For the text-containing cell, return its midpoint in [x, y] coordinate format. 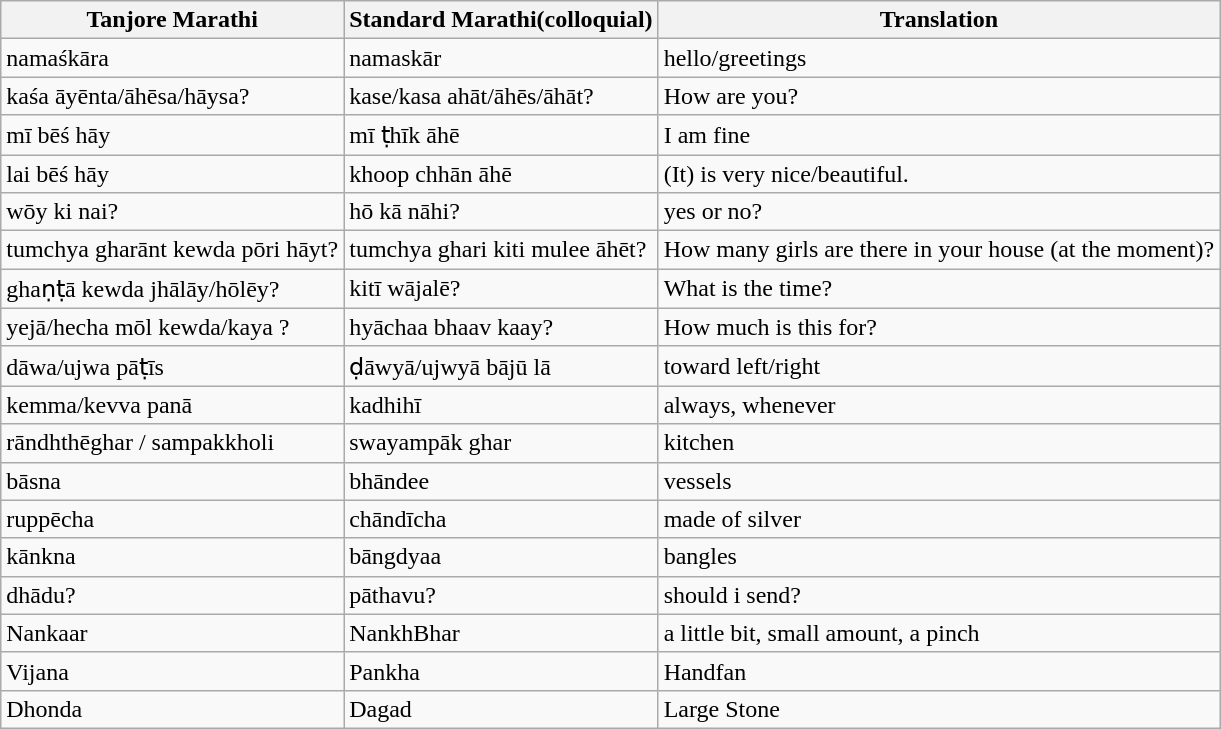
Vijana [172, 671]
Translation [939, 20]
tumchya ghari kiti mulee āhēt? [501, 250]
chāndīcha [501, 519]
bāsna [172, 481]
ḍāwyā/ujwyā bājū lā [501, 366]
hello/greetings [939, 58]
kaśa āyēnta/āhēsa/hāysa? [172, 96]
mī ṭhīk āhē [501, 135]
kadhihī [501, 405]
kitī wājalē? [501, 289]
Nankaar [172, 633]
How are you? [939, 96]
Pankha [501, 671]
rāndhthēghar / sampakkholi [172, 443]
wōy ki nai? [172, 212]
bhāndee [501, 481]
mī bēś hāy [172, 135]
khoop chhān āhē [501, 173]
Handfan [939, 671]
kemma/kevva panā [172, 405]
bāngdyaa [501, 557]
NankhBhar [501, 633]
yes or no? [939, 212]
ruppēcha [172, 519]
swayampāk ghar [501, 443]
namaśkāra [172, 58]
Large Stone [939, 709]
How much is this for? [939, 327]
Dagad [501, 709]
yejā/hecha mōl kewda/kaya ? [172, 327]
hyāchaa bhaav kaay? [501, 327]
(It) is very nice/beautiful. [939, 173]
kitchen [939, 443]
Standard Marathi(colloquial) [501, 20]
dhādu? [172, 595]
dāwa/ujwa pāṭīs [172, 366]
I am fine [939, 135]
kase/kasa ahāt/āhēs/āhāt? [501, 96]
tumchya gharānt kewda pōri hāyt? [172, 250]
namaskār [501, 58]
Tanjore Marathi [172, 20]
should i send? [939, 595]
ghaṇṭā kewda jhālāy/hōlēy? [172, 289]
a little bit, small amount, a pinch [939, 633]
Dhonda [172, 709]
How many girls are there in your house (at the moment)? [939, 250]
hō kā nāhi? [501, 212]
made of silver [939, 519]
always, whenever [939, 405]
toward left/right [939, 366]
What is the time? [939, 289]
vessels [939, 481]
pāthavu? [501, 595]
kānkna [172, 557]
lai bēś hāy [172, 173]
bangles [939, 557]
